Pinpoint the cell where the given text exists, returning its (X, Y) midpoint coordinate. 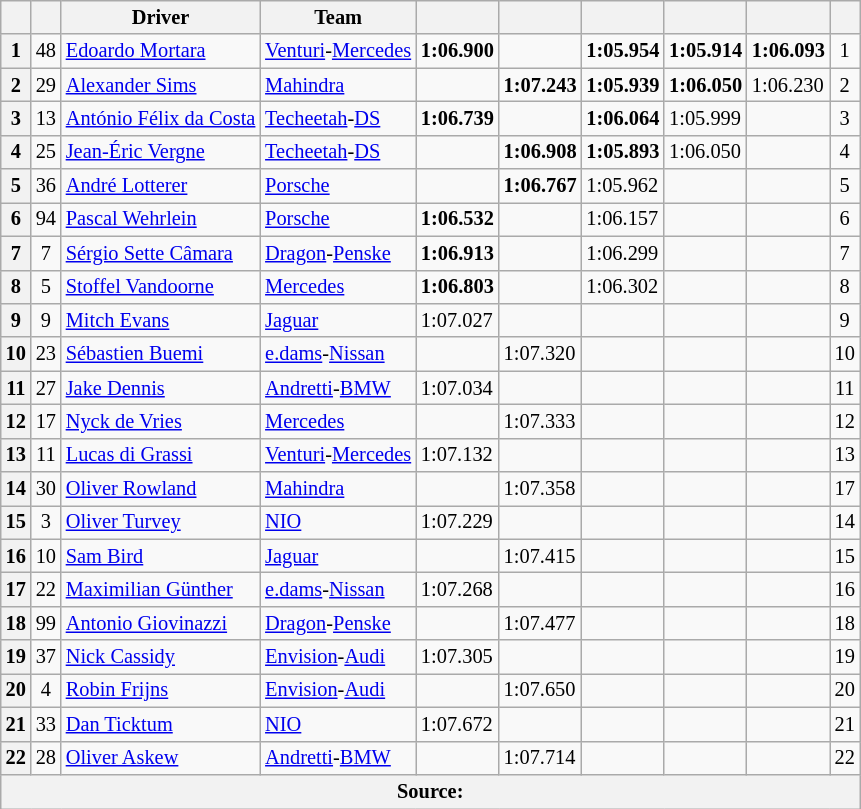
1:07.714 (540, 758)
36 (46, 186)
37 (46, 657)
Pascal Wehrlein (160, 219)
Team (338, 17)
23 (46, 354)
Robin Frijns (160, 690)
1:07.650 (540, 690)
1:06.803 (458, 287)
Nyck de Vries (160, 421)
1:05.914 (706, 51)
Lucas di Grassi (160, 455)
1:07.320 (540, 354)
Sam Bird (160, 556)
1:07.132 (458, 455)
25 (46, 152)
1:06.908 (540, 152)
Oliver Rowland (160, 489)
António Félix da Costa (160, 118)
Maximilian Günther (160, 589)
1:07.358 (540, 489)
Dan Ticktum (160, 724)
1:07.672 (458, 724)
1:05.954 (622, 51)
27 (46, 388)
1:05.962 (622, 186)
94 (46, 219)
1:06.767 (540, 186)
1:07.034 (458, 388)
1:05.939 (622, 85)
1:07.027 (458, 320)
1:07.229 (458, 522)
33 (46, 724)
99 (46, 623)
Sérgio Sette Câmara (160, 253)
30 (46, 489)
1:06.093 (788, 51)
48 (46, 51)
Source: (430, 791)
1:05.999 (706, 118)
Stoffel Vandoorne (160, 287)
1:07.243 (540, 85)
Jean-Éric Vergne (160, 152)
28 (46, 758)
1:06.532 (458, 219)
1:06.302 (622, 287)
Antonio Giovinazzi (160, 623)
Nick Cassidy (160, 657)
1:06.299 (622, 253)
1:07.268 (458, 589)
1:06.913 (458, 253)
Sébastien Buemi (160, 354)
Alexander Sims (160, 85)
Edoardo Mortara (160, 51)
1:07.305 (458, 657)
1:07.415 (540, 556)
1:05.893 (622, 152)
1:06.900 (458, 51)
1:07.333 (540, 421)
André Lotterer (160, 186)
Mitch Evans (160, 320)
29 (46, 85)
Jake Dennis (160, 388)
1:06.230 (788, 85)
Oliver Askew (160, 758)
1:06.157 (622, 219)
1:07.477 (540, 623)
1:06.064 (622, 118)
1:06.739 (458, 118)
Oliver Turvey (160, 522)
Driver (160, 17)
